Output the (x, y) coordinate of the center of the cell containing the given text.  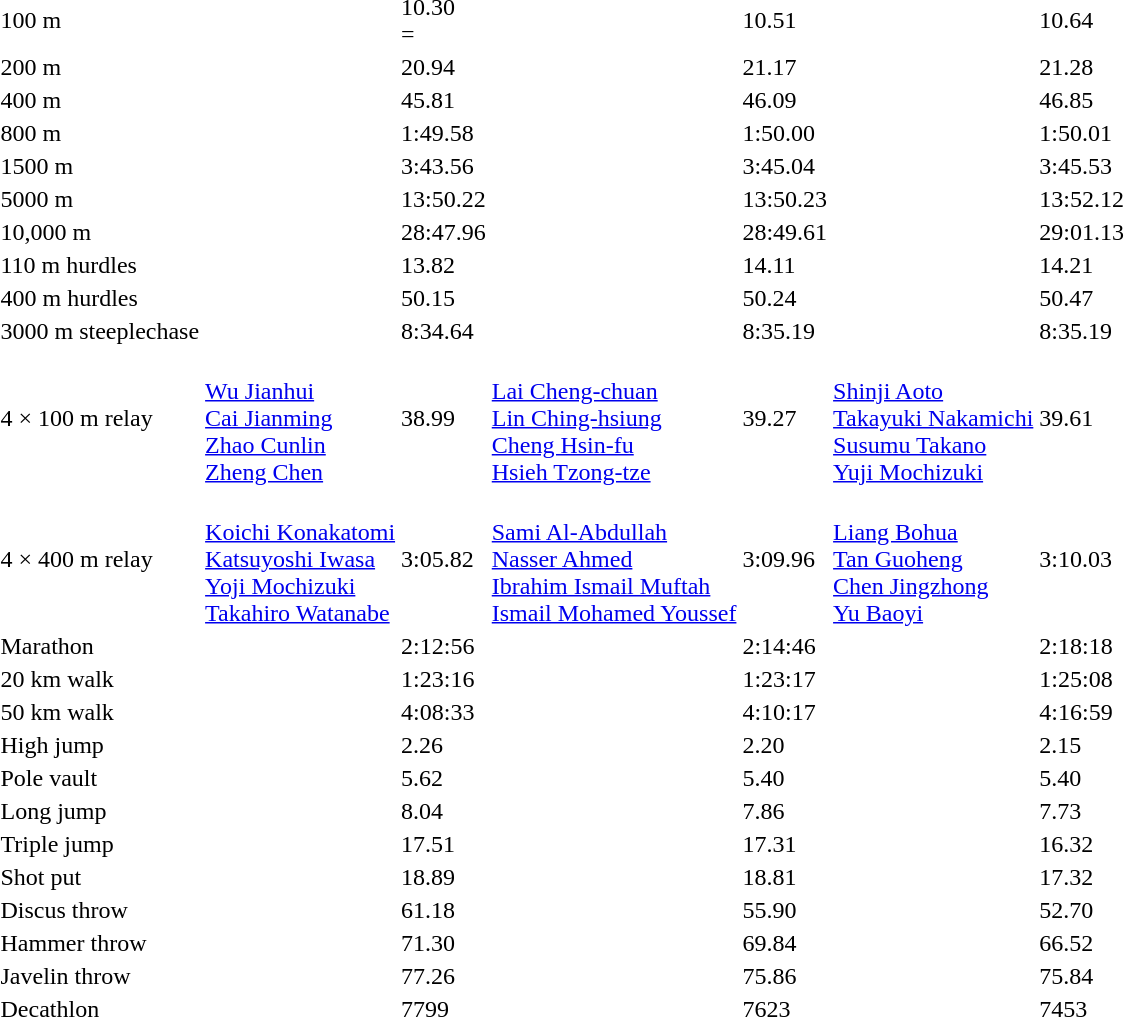
61.18 (444, 910)
3:09.96 (785, 559)
Lai Cheng-chuanLin Ching-hsiungCheng Hsin-fuHsieh Tzong-tze (614, 418)
45.81 (444, 100)
13.82 (444, 265)
1:49.58 (444, 133)
1:50.00 (785, 133)
77.26 (444, 976)
Koichi KonakatomiKatsuyoshi IwasaYoji MochizukiTakahiro Watanabe (300, 559)
8:34.64 (444, 331)
3:05.82 (444, 559)
21.17 (785, 67)
1:23:17 (785, 679)
2:12:56 (444, 646)
3:45.04 (785, 166)
Liang BohuaTan GuohengChen JingzhongYu Baoyi (934, 559)
69.84 (785, 943)
71.30 (444, 943)
Shinji AotoTakayuki NakamichiSusumu TakanoYuji Mochizuki (934, 418)
18.81 (785, 877)
46.09 (785, 100)
2:14:46 (785, 646)
55.90 (785, 910)
2.26 (444, 745)
17.51 (444, 844)
5.40 (785, 778)
1:23:16 (444, 679)
5.62 (444, 778)
8.04 (444, 811)
13:50.22 (444, 199)
4:10:17 (785, 712)
Sami Al-AbdullahNasser AhmedIbrahim Ismail MuftahIsmail Mohamed Youssef (614, 559)
2.20 (785, 745)
20.94 (444, 67)
13:50.23 (785, 199)
8:35.19 (785, 331)
18.89 (444, 877)
28:47.96 (444, 232)
4:08:33 (444, 712)
28:49.61 (785, 232)
7.86 (785, 811)
50.24 (785, 298)
75.86 (785, 976)
14.11 (785, 265)
Wu JianhuiCai JianmingZhao CunlinZheng Chen (300, 418)
50.15 (444, 298)
17.31 (785, 844)
3:43.56 (444, 166)
38.99 (444, 418)
39.27 (785, 418)
